Provide the (X, Y) coordinate of the cell's center where the given text is located.  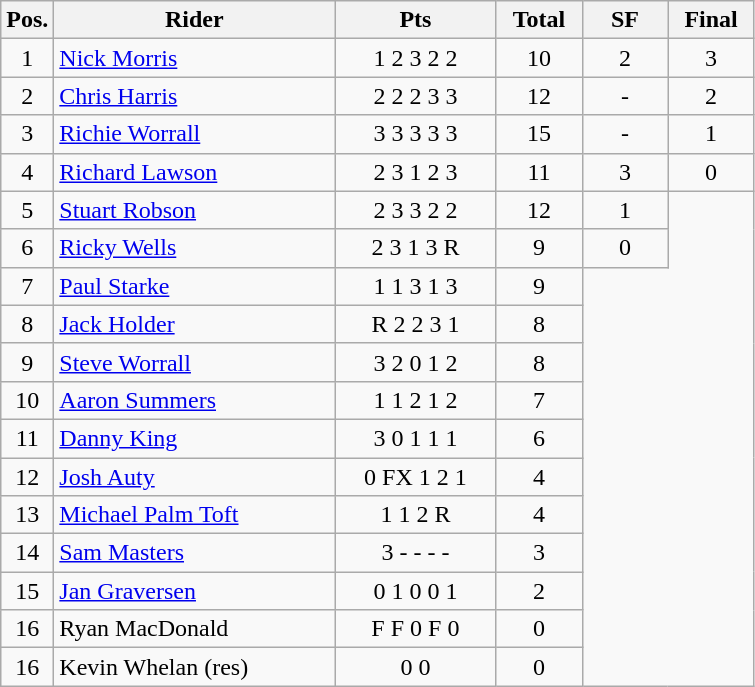
Aaron Summers (194, 400)
Danny King (194, 438)
Richie Worrall (194, 134)
3 2 0 1 2 (416, 362)
0 0 (416, 667)
1 2 3 2 2 (416, 58)
Chris Harris (194, 96)
13 (28, 515)
Jan Graversen (194, 591)
14 (28, 553)
Michael Palm Toft (194, 515)
3 3 3 3 3 (416, 134)
0 FX 1 2 1 (416, 477)
2 2 2 3 3 (416, 96)
3 0 1 1 1 (416, 438)
1 1 2 1 2 (416, 400)
R 2 2 3 1 (416, 324)
Richard Lawson (194, 172)
Pts (416, 20)
Jack Holder (194, 324)
Paul Starke (194, 286)
3 - - - - (416, 553)
Stuart Robson (194, 210)
Steve Worrall (194, 362)
F F 0 F 0 (416, 629)
Final (711, 20)
Pos. (28, 20)
Rider (194, 20)
Nick Morris (194, 58)
Ryan MacDonald (194, 629)
2 3 1 2 3 (416, 172)
2 3 1 3 R (416, 248)
SF (625, 20)
1 1 3 1 3 (416, 286)
2 3 3 2 2 (416, 210)
Kevin Whelan (res) (194, 667)
5 (28, 210)
1 1 2 R (416, 515)
Ricky Wells (194, 248)
Josh Auty (194, 477)
Sam Masters (194, 553)
Total (539, 20)
0 1 0 0 1 (416, 591)
